Capture the cell that displays the provided text and extract its [X, Y] central coordinate. 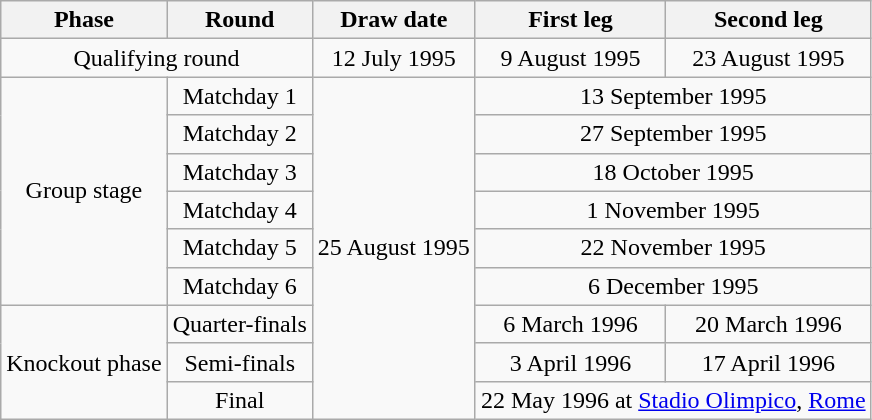
17 April 1996 [768, 362]
13 September 1995 [673, 96]
Final [240, 400]
Round [240, 20]
1 November 1995 [673, 210]
9 August 1995 [570, 58]
27 September 1995 [673, 134]
Quarter-finals [240, 324]
Matchday 3 [240, 172]
Phase [84, 20]
Matchday 1 [240, 96]
Matchday 2 [240, 134]
20 March 1996 [768, 324]
Draw date [394, 20]
6 March 1996 [570, 324]
Matchday 6 [240, 286]
Group stage [84, 191]
Semi-finals [240, 362]
Matchday 4 [240, 210]
Qualifying round [157, 58]
6 December 1995 [673, 286]
Knockout phase [84, 362]
12 July 1995 [394, 58]
22 November 1995 [673, 248]
23 August 1995 [768, 58]
First leg [570, 20]
18 October 1995 [673, 172]
25 August 1995 [394, 248]
3 April 1996 [570, 362]
22 May 1996 at Stadio Olimpico, Rome [673, 400]
Matchday 5 [240, 248]
Second leg [768, 20]
